Identify which cell holds the provided text, then report its [X, Y] central coordinate. 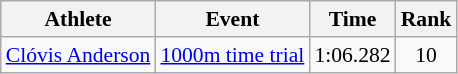
10 [426, 55]
1000m time trial [232, 55]
Time [352, 19]
Athlete [78, 19]
Rank [426, 19]
Clóvis Anderson [78, 55]
1:06.282 [352, 55]
Event [232, 19]
